Find where the given text appears and provide that cell's center as [x, y] coordinate. 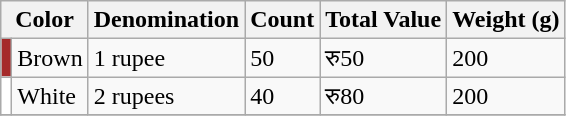
1 rupee [166, 58]
Brown [50, 58]
रु50 [384, 58]
50 [282, 58]
Count [282, 20]
Total Value [384, 20]
2 rupees [166, 96]
Color [44, 20]
White [50, 96]
रु80 [384, 96]
Denomination [166, 20]
Weight (g) [506, 20]
40 [282, 96]
